Return the (X, Y) coordinate for the center point of the cell that contains the specified text.  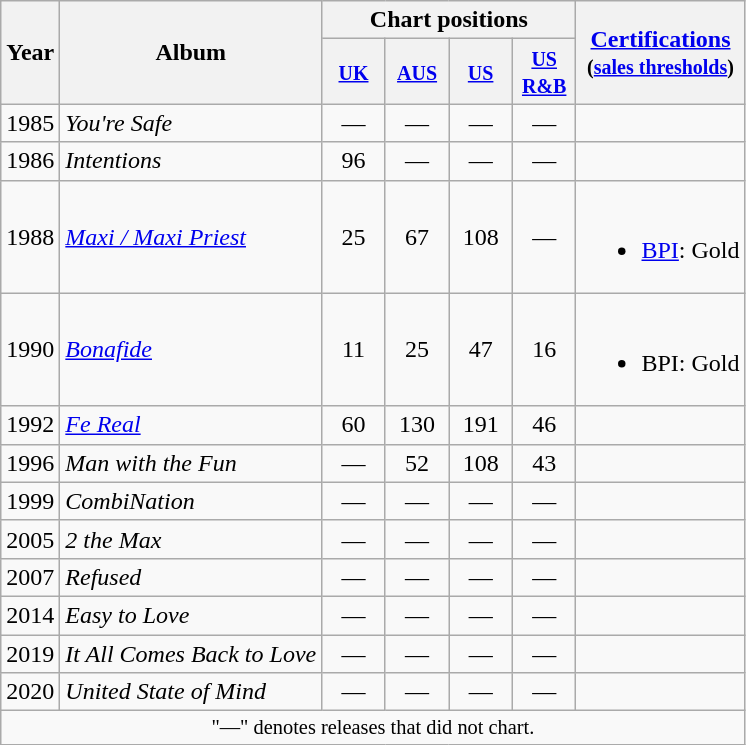
United State of Mind (191, 692)
Year (30, 52)
60 (354, 425)
1999 (30, 501)
2005 (30, 539)
1986 (30, 161)
2014 (30, 615)
Fe Real (191, 425)
Bonafide (191, 350)
Intentions (191, 161)
1988 (30, 236)
CombiNation (191, 501)
Certifications(sales thresholds) (660, 52)
2019 (30, 653)
US (481, 72)
It All Comes Back to Love (191, 653)
UK (354, 72)
2007 (30, 577)
US R&B (544, 72)
67 (417, 236)
Album (191, 52)
1990 (30, 350)
191 (481, 425)
52 (417, 463)
2020 (30, 692)
1992 (30, 425)
130 (417, 425)
43 (544, 463)
46 (544, 425)
1985 (30, 123)
11 (354, 350)
16 (544, 350)
"—" denotes releases that did not chart. (373, 728)
2 the Max (191, 539)
1996 (30, 463)
Refused (191, 577)
AUS (417, 72)
Maxi / Maxi Priest (191, 236)
96 (354, 161)
Chart positions (449, 20)
Man with the Fun (191, 463)
You're Safe (191, 123)
47 (481, 350)
Easy to Love (191, 615)
